From the cell containing the given text, extract its center point as (x, y) coordinate. 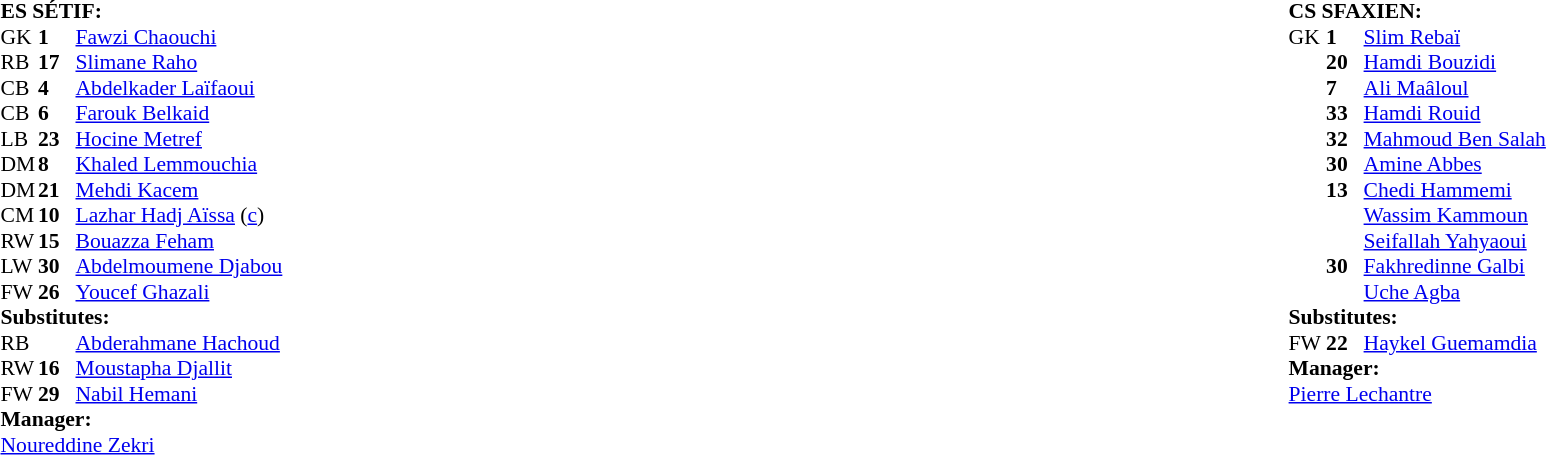
Mahmoud Ben Salah (1455, 139)
Farouk Belkaid (180, 113)
15 (57, 241)
Amine Abbes (1455, 165)
Fawzi Chaouchi (180, 37)
CM (19, 215)
Bouazza Feham (180, 241)
29 (57, 394)
Seifallah Yahyaoui (1455, 241)
Lazhar Hadj Aïssa (c) (180, 215)
Hocine Metref (180, 139)
Fakhredinne Galbi (1455, 267)
16 (57, 369)
Hamdi Rouid (1455, 113)
Youcef Ghazali (180, 292)
Uche Agba (1455, 292)
Haykel Guemamdia (1455, 343)
Chedi Hammemi (1455, 190)
Khaled Lemmouchia (180, 165)
32 (1345, 139)
23 (57, 139)
Ali Maâloul (1455, 88)
Nabil Hemani (180, 394)
33 (1345, 113)
20 (1345, 63)
10 (57, 215)
17 (57, 63)
LW (19, 267)
7 (1345, 88)
8 (57, 165)
Moustapha Djallit (180, 369)
13 (1345, 190)
4 (57, 88)
21 (57, 190)
6 (57, 113)
Abderahmane Hachoud (180, 343)
Slim Rebaï (1455, 37)
Wassim Kammoun (1455, 215)
Hamdi Bouzidi (1455, 63)
26 (57, 292)
Abdelkader Laïfaoui (180, 88)
Slimane Raho (180, 63)
Mehdi Kacem (180, 190)
22 (1345, 343)
Abdelmoumene Djabou (180, 267)
LB (19, 139)
Pierre Lechantre (1418, 394)
